From the cell containing the given text, extract its center point as [x, y] coordinate. 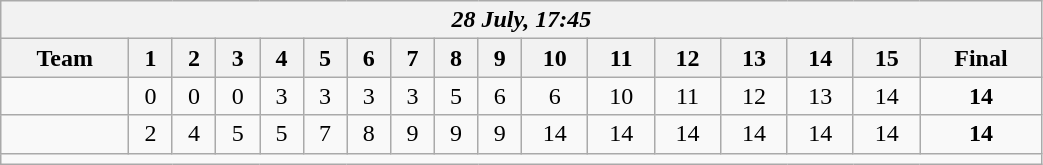
15 [886, 58]
28 July, 17:45 [522, 20]
1 [151, 58]
Team [65, 58]
Final [981, 58]
